Determine the [x, y] coordinate at the center of the cell enclosing the given text.  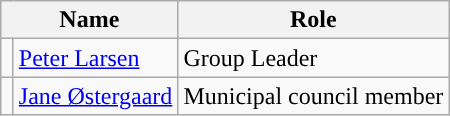
Jane Østergaard [96, 96]
Role [314, 20]
Municipal council member [314, 96]
Group Leader [314, 58]
Peter Larsen [96, 58]
Name [90, 20]
